Scan for the cell matching the given text and deliver its [X, Y] coordinate at center. 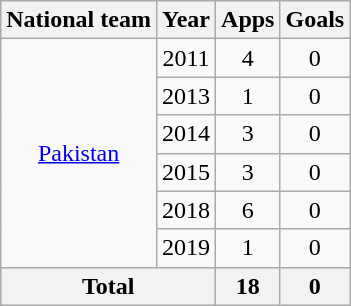
4 [248, 58]
2019 [186, 248]
6 [248, 210]
Apps [248, 20]
2013 [186, 96]
Goals [315, 20]
2011 [186, 58]
18 [248, 286]
Year [186, 20]
2015 [186, 172]
Pakistan [79, 153]
Total [108, 286]
2018 [186, 210]
National team [79, 20]
2014 [186, 134]
